Scan for the cell matching the given text and deliver its [x, y] coordinate at center. 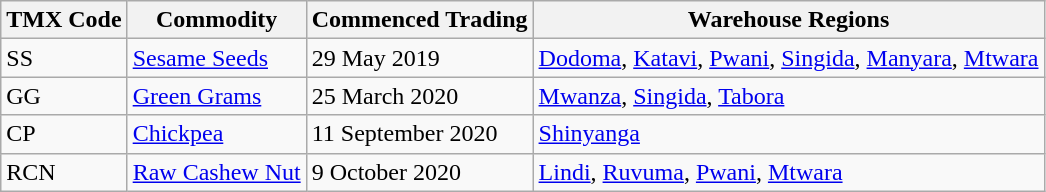
Commenced Trading [420, 20]
CP [64, 134]
Mwanza, Singida, Tabora [788, 96]
25 March 2020 [420, 96]
Chickpea [216, 134]
9 October 2020 [420, 172]
Sesame Seeds [216, 58]
Shinyanga [788, 134]
Green Grams [216, 96]
Warehouse Regions [788, 20]
RCN [64, 172]
SS [64, 58]
Raw Cashew Nut [216, 172]
Lindi, Ruvuma, Pwani, Mtwara [788, 172]
GG [64, 96]
Dodoma, Katavi, Pwani, Singida, Manyara, Mtwara [788, 58]
Commodity [216, 20]
29 May 2019 [420, 58]
11 September 2020 [420, 134]
TMX Code [64, 20]
